From the cell containing the given text, extract its center point as [x, y] coordinate. 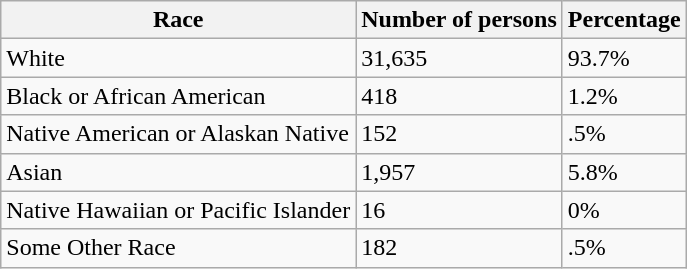
Black or African American [178, 96]
Native American or Alaskan Native [178, 134]
White [178, 58]
Some Other Race [178, 248]
Asian [178, 172]
Number of persons [460, 20]
152 [460, 134]
1,957 [460, 172]
Percentage [624, 20]
31,635 [460, 58]
0% [624, 210]
Race [178, 20]
182 [460, 248]
Native Hawaiian or Pacific Islander [178, 210]
1.2% [624, 96]
93.7% [624, 58]
5.8% [624, 172]
418 [460, 96]
16 [460, 210]
